Detect which cell encompasses the target text, then output its [X, Y] center coordinate. 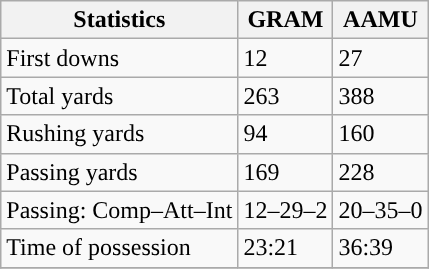
Passing yards [120, 172]
20–35–0 [380, 210]
169 [286, 172]
Total yards [120, 96]
GRAM [286, 20]
228 [380, 172]
12 [286, 58]
Statistics [120, 20]
263 [286, 96]
27 [380, 58]
Passing: Comp–Att–Int [120, 210]
23:21 [286, 248]
AAMU [380, 20]
160 [380, 134]
36:39 [380, 248]
Time of possession [120, 248]
94 [286, 134]
388 [380, 96]
Rushing yards [120, 134]
12–29–2 [286, 210]
First downs [120, 58]
